Identify which cell holds the provided text, then report its (X, Y) central coordinate. 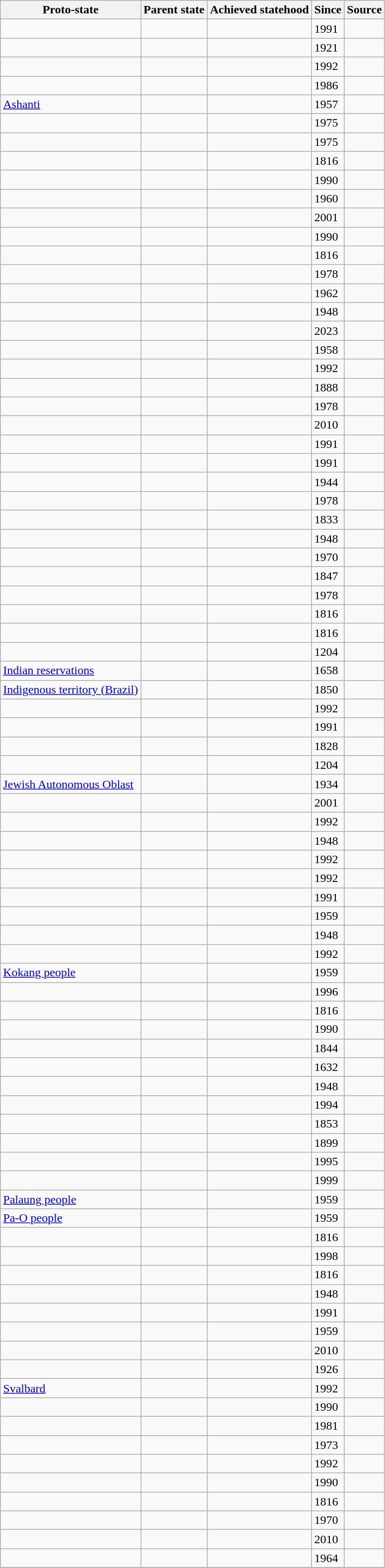
1658 (328, 671)
Palaung people (70, 1199)
1994 (328, 1105)
Since (328, 10)
1944 (328, 482)
Jewish Autonomous Oblast (70, 784)
Kokang people (70, 973)
1847 (328, 576)
1833 (328, 519)
1962 (328, 293)
Svalbard (70, 1388)
1921 (328, 48)
1981 (328, 1426)
Indigenous territory (Brazil) (70, 690)
Indian reservations (70, 671)
1899 (328, 1142)
Proto-state (70, 10)
1828 (328, 746)
1844 (328, 1048)
Ashanti (70, 104)
1957 (328, 104)
1958 (328, 350)
Pa-O people (70, 1218)
1973 (328, 1445)
1850 (328, 690)
1999 (328, 1181)
1926 (328, 1369)
1996 (328, 992)
1888 (328, 387)
1960 (328, 198)
Parent state (174, 10)
1998 (328, 1256)
1632 (328, 1067)
1964 (328, 1558)
2023 (328, 331)
1995 (328, 1162)
1853 (328, 1124)
Source (364, 10)
1986 (328, 85)
Achieved statehood (259, 10)
1934 (328, 784)
